Pinpoint the cell where the given text exists, returning its [x, y] midpoint coordinate. 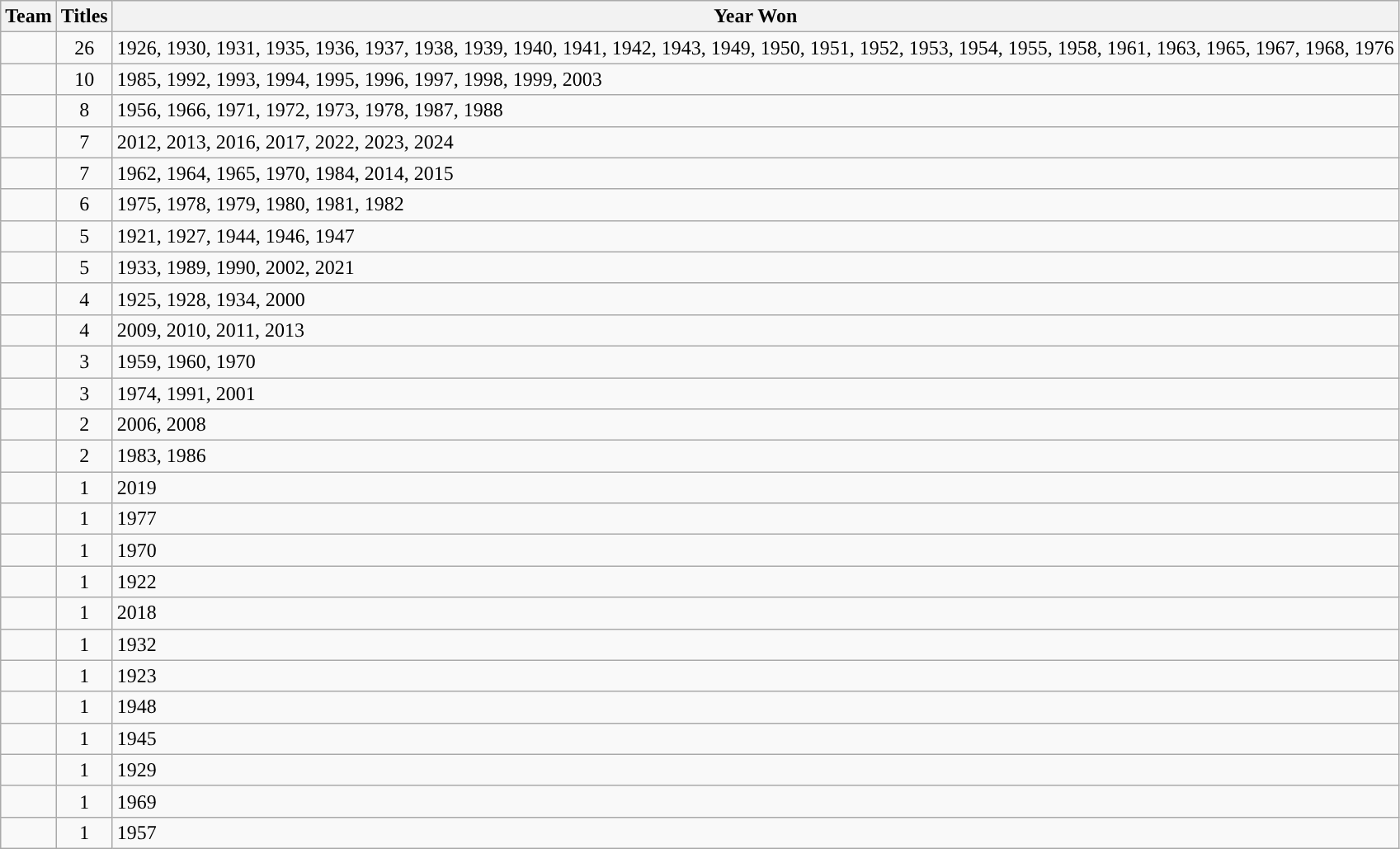
1948 [756, 707]
1969 [756, 801]
1959, 1960, 1970 [756, 361]
1974, 1991, 2001 [756, 394]
1985, 1992, 1993, 1994, 1995, 1996, 1997, 1998, 1999, 2003 [756, 79]
10 [84, 79]
1956, 1966, 1971, 1972, 1973, 1978, 1987, 1988 [756, 111]
1975, 1978, 1979, 1980, 1981, 1982 [756, 205]
1921, 1927, 1944, 1946, 1947 [756, 236]
1929 [756, 770]
2009, 2010, 2011, 2013 [756, 330]
1945 [756, 738]
1970 [756, 550]
Team [29, 17]
Year Won [756, 17]
1977 [756, 519]
2006, 2008 [756, 425]
1957 [756, 832]
1962, 1964, 1965, 1970, 1984, 2014, 2015 [756, 173]
2018 [756, 613]
8 [84, 111]
1922 [756, 582]
26 [84, 48]
1932 [756, 644]
6 [84, 205]
1925, 1928, 1934, 2000 [756, 299]
1933, 1989, 1990, 2002, 2021 [756, 267]
2019 [756, 488]
Titles [84, 17]
1923 [756, 676]
1983, 1986 [756, 456]
2012, 2013, 2016, 2017, 2022, 2023, 2024 [756, 142]
